Detect which cell encompasses the target text, then output its (X, Y) center coordinate. 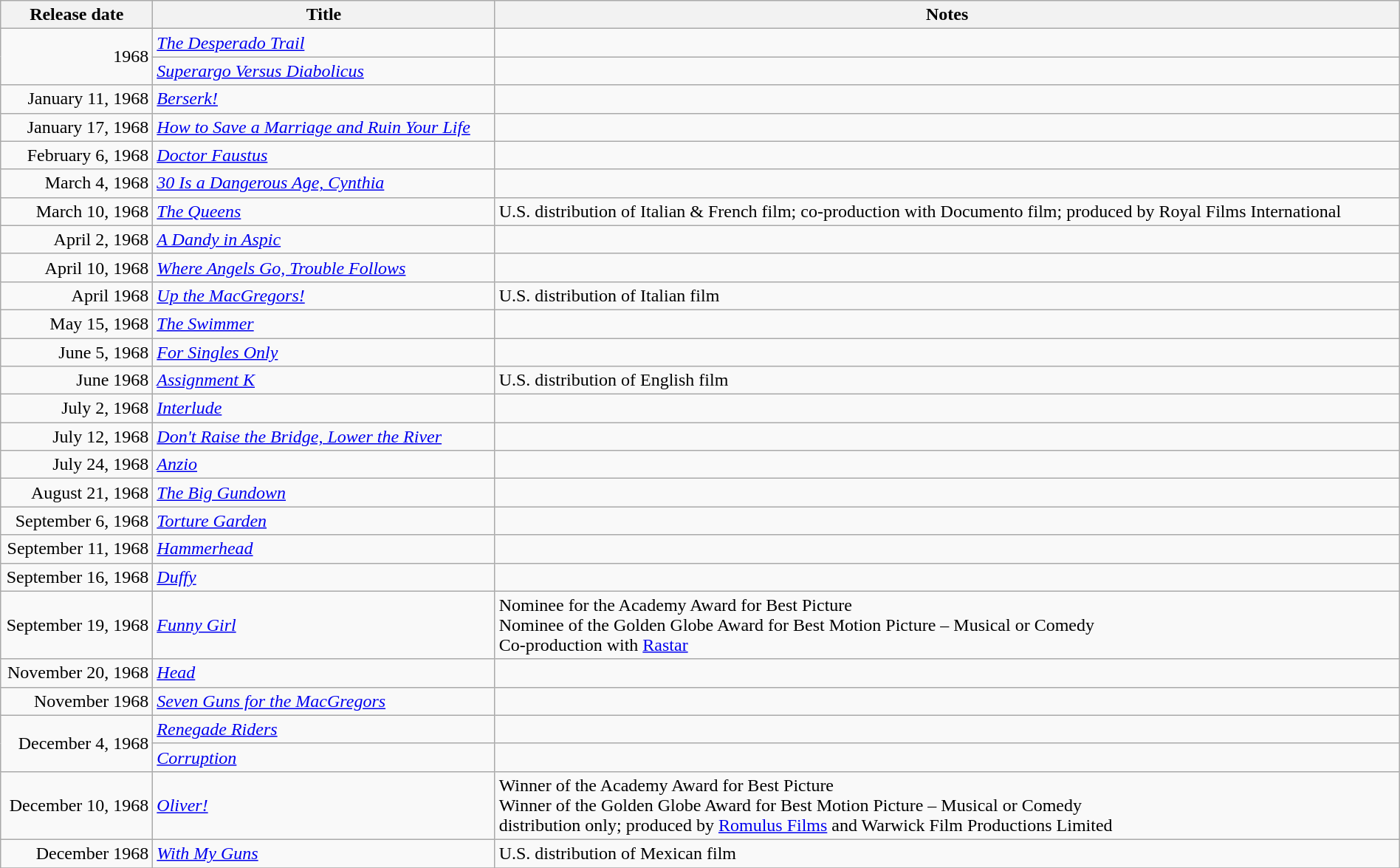
Assignment K (323, 380)
1968 (77, 57)
July 2, 1968 (77, 409)
The Big Gundown (323, 493)
For Singles Only (323, 352)
December 10, 1968 (77, 805)
January 17, 1968 (77, 127)
U.S. distribution of English film (947, 380)
November 20, 1968 (77, 673)
Seven Guns for the MacGregors (323, 701)
Don't Raise the Bridge, Lower the River (323, 437)
March 4, 1968 (77, 183)
Up the MacGregors! (323, 295)
The Desperado Trail (323, 43)
Release date (77, 15)
Notes (947, 15)
Title (323, 15)
Hammerhead (323, 549)
December 4, 1968 (77, 743)
March 10, 1968 (77, 211)
Berserk! (323, 99)
September 6, 1968 (77, 521)
May 15, 1968 (77, 324)
Corruption (323, 757)
The Queens (323, 211)
The Swimmer (323, 324)
Duffy (323, 577)
30 Is a Dangerous Age, Cynthia (323, 183)
A Dandy in Aspic (323, 239)
How to Save a Marriage and Ruin Your Life (323, 127)
U.S. distribution of Italian film (947, 295)
April 2, 1968 (77, 239)
Anzio (323, 465)
April 1968 (77, 295)
Doctor Faustus (323, 155)
June 5, 1968 (77, 352)
Where Angels Go, Trouble Follows (323, 267)
September 19, 1968 (77, 625)
Interlude (323, 409)
December 1968 (77, 853)
Funny Girl (323, 625)
June 1968 (77, 380)
Oliver! (323, 805)
U.S. distribution of Italian & French film; co-production with Documento film; produced by Royal Films International (947, 211)
With My Guns (323, 853)
U.S. distribution of Mexican film (947, 853)
July 12, 1968 (77, 437)
July 24, 1968 (77, 465)
Superargo Versus Diabolicus (323, 71)
April 10, 1968 (77, 267)
January 11, 1968 (77, 99)
Nominee for the Academy Award for Best PictureNominee of the Golden Globe Award for Best Motion Picture – Musical or ComedyCo-production with Rastar (947, 625)
Torture Garden (323, 521)
September 16, 1968 (77, 577)
November 1968 (77, 701)
February 6, 1968 (77, 155)
Renegade Riders (323, 729)
September 11, 1968 (77, 549)
Head (323, 673)
August 21, 1968 (77, 493)
